Output the (x, y) coordinate of the center of the cell containing the given text.  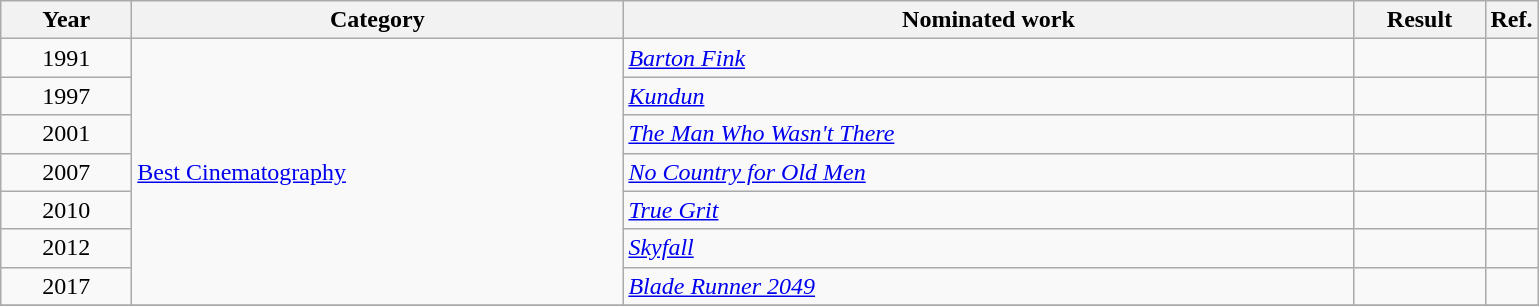
True Grit (988, 210)
Ref. (1512, 20)
2007 (66, 172)
2001 (66, 134)
The Man Who Wasn't There (988, 134)
Best Cinematography (378, 172)
Category (378, 20)
2017 (66, 286)
Barton Fink (988, 58)
1991 (66, 58)
Kundun (988, 96)
2010 (66, 210)
Nominated work (988, 20)
Blade Runner 2049 (988, 286)
2012 (66, 248)
Year (66, 20)
No Country for Old Men (988, 172)
Skyfall (988, 248)
Result (1420, 20)
1997 (66, 96)
